Determine the [x, y] coordinate at the center of the cell enclosing the given text.  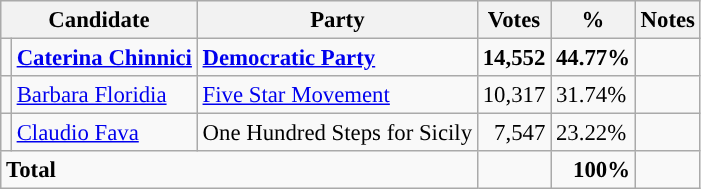
100% [594, 170]
Notes [668, 20]
10,317 [514, 95]
Total [240, 170]
Votes [514, 20]
Five Star Movement [337, 95]
7,547 [514, 133]
Barbara Floridia [104, 95]
Claudio Fava [104, 133]
% [594, 20]
44.77% [594, 58]
Democratic Party [337, 58]
14,552 [514, 58]
Party [337, 20]
23.22% [594, 133]
31.74% [594, 95]
Caterina Chinnici [104, 58]
Candidate [99, 20]
One Hundred Steps for Sicily [337, 133]
